Detect which cell encompasses the target text, then output its [x, y] center coordinate. 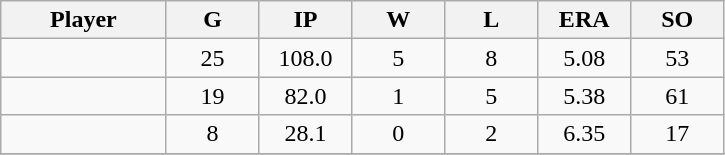
19 [212, 96]
61 [678, 96]
5.08 [584, 58]
28.1 [306, 134]
17 [678, 134]
G [212, 20]
0 [398, 134]
2 [492, 134]
6.35 [584, 134]
82.0 [306, 96]
53 [678, 58]
L [492, 20]
W [398, 20]
SO [678, 20]
Player [84, 20]
1 [398, 96]
5.38 [584, 96]
108.0 [306, 58]
IP [306, 20]
ERA [584, 20]
25 [212, 58]
